Pinpoint the cell where the given text exists, returning its (X, Y) midpoint coordinate. 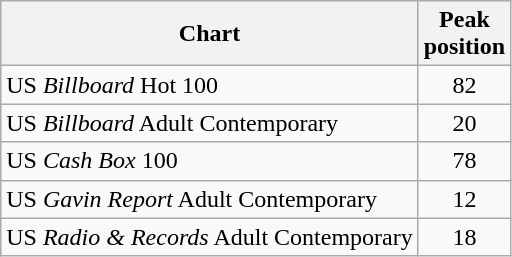
US Billboard Adult Contemporary (210, 123)
Peakposition (464, 34)
US Cash Box 100 (210, 161)
12 (464, 199)
US Radio & Records Adult Contemporary (210, 237)
US Billboard Hot 100 (210, 85)
18 (464, 237)
20 (464, 123)
78 (464, 161)
US Gavin Report Adult Contemporary (210, 199)
82 (464, 85)
Chart (210, 34)
